Capture the cell that displays the provided text and extract its [X, Y] central coordinate. 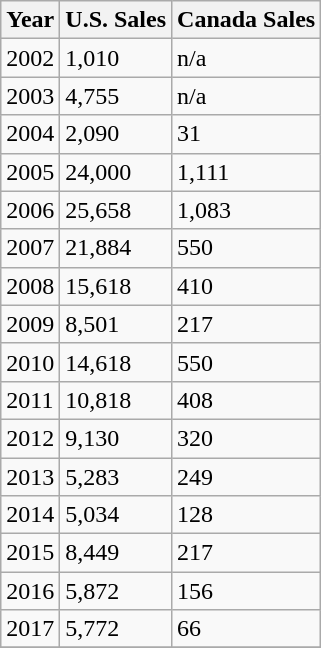
66 [246, 629]
U.S. Sales [116, 20]
2,090 [116, 134]
2015 [30, 553]
408 [246, 400]
2010 [30, 362]
2005 [30, 172]
Canada Sales [246, 20]
249 [246, 477]
1,111 [246, 172]
1,010 [116, 58]
25,658 [116, 210]
21,884 [116, 248]
320 [246, 438]
2014 [30, 515]
410 [246, 286]
2016 [30, 591]
2011 [30, 400]
5,872 [116, 591]
2013 [30, 477]
15,618 [116, 286]
128 [246, 515]
31 [246, 134]
5,034 [116, 515]
9,130 [116, 438]
14,618 [116, 362]
1,083 [246, 210]
8,501 [116, 324]
5,283 [116, 477]
24,000 [116, 172]
156 [246, 591]
Year [30, 20]
10,818 [116, 400]
8,449 [116, 553]
2007 [30, 248]
2008 [30, 286]
2004 [30, 134]
5,772 [116, 629]
2006 [30, 210]
2012 [30, 438]
2017 [30, 629]
2009 [30, 324]
2003 [30, 96]
2002 [30, 58]
4,755 [116, 96]
